Scan for the cell matching the given text and deliver its (x, y) coordinate at center. 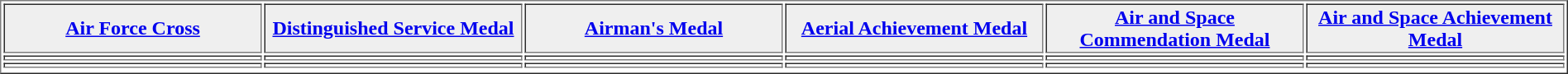
Air and Space Commendation Medal (1174, 28)
Air Force Cross (132, 28)
Aerial Achievement Medal (915, 28)
Airman's Medal (653, 28)
Distinguished Service Medal (394, 28)
Air and Space Achievement Medal (1436, 28)
